From the cell containing the given text, extract its center point as (X, Y) coordinate. 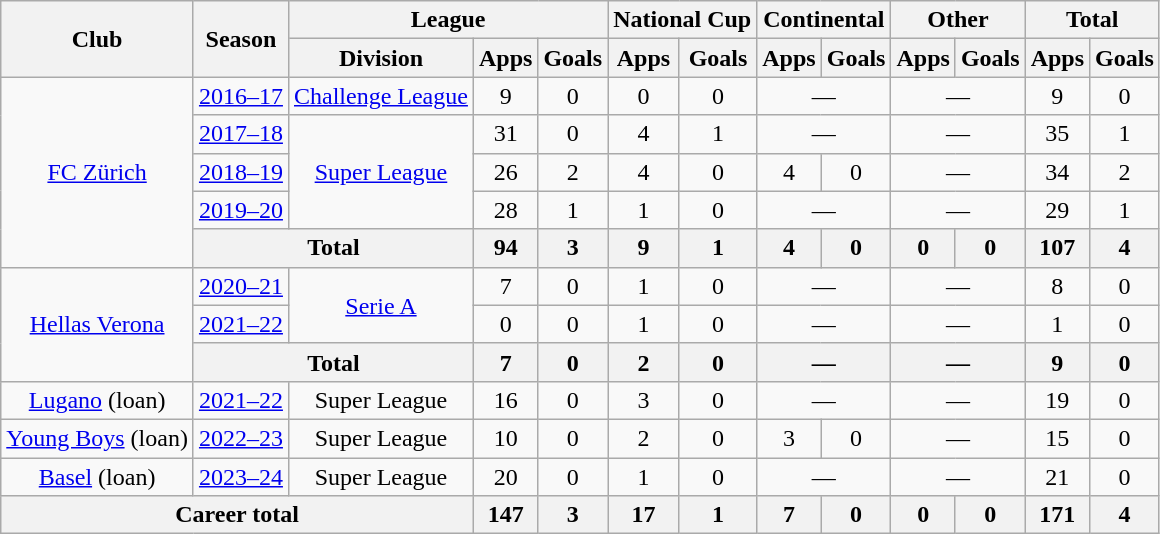
2023–24 (240, 477)
29 (1057, 210)
10 (505, 438)
26 (505, 172)
Lugano (loan) (98, 400)
2018–19 (240, 172)
2017–18 (240, 134)
94 (505, 248)
Career total (238, 515)
34 (1057, 172)
8 (1057, 286)
31 (505, 134)
2016–17 (240, 96)
35 (1057, 134)
League (448, 20)
FC Zürich (98, 172)
20 (505, 477)
Continental (824, 20)
National Cup (682, 20)
Basel (loan) (98, 477)
Other (958, 20)
171 (1057, 515)
2022–23 (240, 438)
21 (1057, 477)
107 (1057, 248)
2020–21 (240, 286)
16 (505, 400)
Hellas Verona (98, 324)
19 (1057, 400)
Division (380, 58)
Serie A (380, 305)
Challenge League (380, 96)
28 (505, 210)
Young Boys (loan) (98, 438)
15 (1057, 438)
147 (505, 515)
2019–20 (240, 210)
Season (240, 39)
Club (98, 39)
17 (644, 515)
